Find where the given text appears and provide that cell's center as [x, y] coordinate. 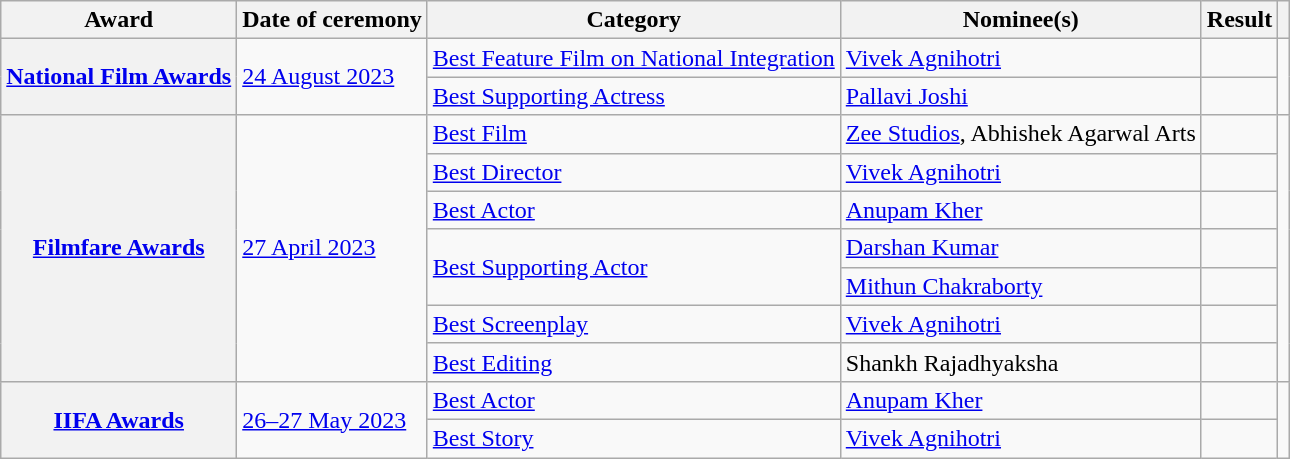
Category [634, 20]
Nominee(s) [1020, 20]
Award [119, 20]
Best Supporting Actress [634, 96]
24 August 2023 [332, 77]
Best Feature Film on National Integration [634, 58]
Best Story [634, 438]
Mithun Chakraborty [1020, 286]
Filmfare Awards [119, 248]
Shankh Rajadhyaksha [1020, 362]
26–27 May 2023 [332, 419]
Best Screenplay [634, 324]
Best Director [634, 172]
Zee Studios, Abhishek Agarwal Arts [1020, 134]
IIFA Awards [119, 419]
Darshan Kumar [1020, 248]
Pallavi Joshi [1020, 96]
Best Film [634, 134]
Best Supporting Actor [634, 267]
Best Editing [634, 362]
National Film Awards [119, 77]
Date of ceremony [332, 20]
Result [1239, 20]
27 April 2023 [332, 248]
